Scan for the cell matching the given text and deliver its [X, Y] coordinate at center. 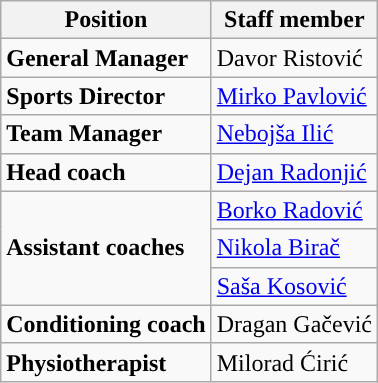
Staff member [294, 20]
Milorad Ćirić [294, 362]
Nikola Birač [294, 248]
Conditioning coach [106, 324]
Saša Kosović [294, 286]
Team Manager [106, 134]
Sports Director [106, 96]
Physiotherapist [106, 362]
Assistant coaches [106, 248]
Dejan Radonjić [294, 172]
Davor Ristović [294, 58]
Borko Radović [294, 210]
General Manager [106, 58]
Head coach [106, 172]
Nebojša Ilić [294, 134]
Position [106, 20]
Mirko Pavlović [294, 96]
Dragan Gačević [294, 324]
